Determine the (x, y) coordinate at the center of the cell enclosing the given text.  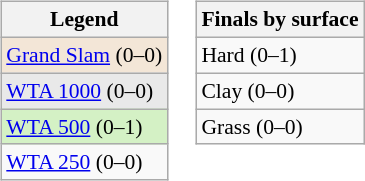
Legend (84, 20)
WTA 1000 (0–0) (84, 91)
WTA 500 (0–1) (84, 127)
Finals by surface (280, 20)
Grand Slam (0–0) (84, 55)
Grass (0–0) (280, 127)
Hard (0–1) (280, 55)
Clay (0–0) (280, 91)
WTA 250 (0–0) (84, 162)
